Search for the cell housing the specified text and yield its [x, y] center coordinate. 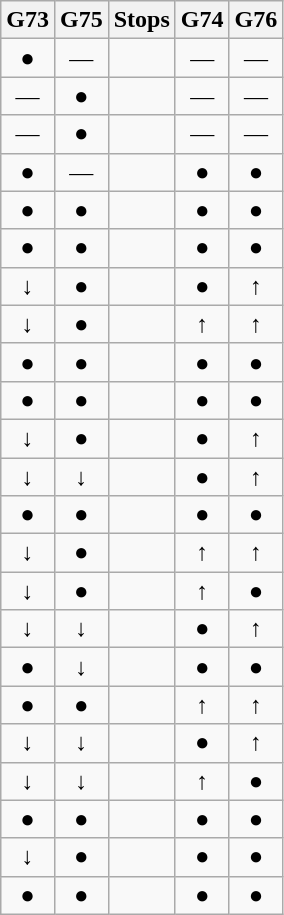
G74 [202, 20]
G76 [256, 20]
Stops [142, 20]
G73 [28, 20]
G75 [81, 20]
